Pinpoint the cell where the given text exists, returning its (x, y) midpoint coordinate. 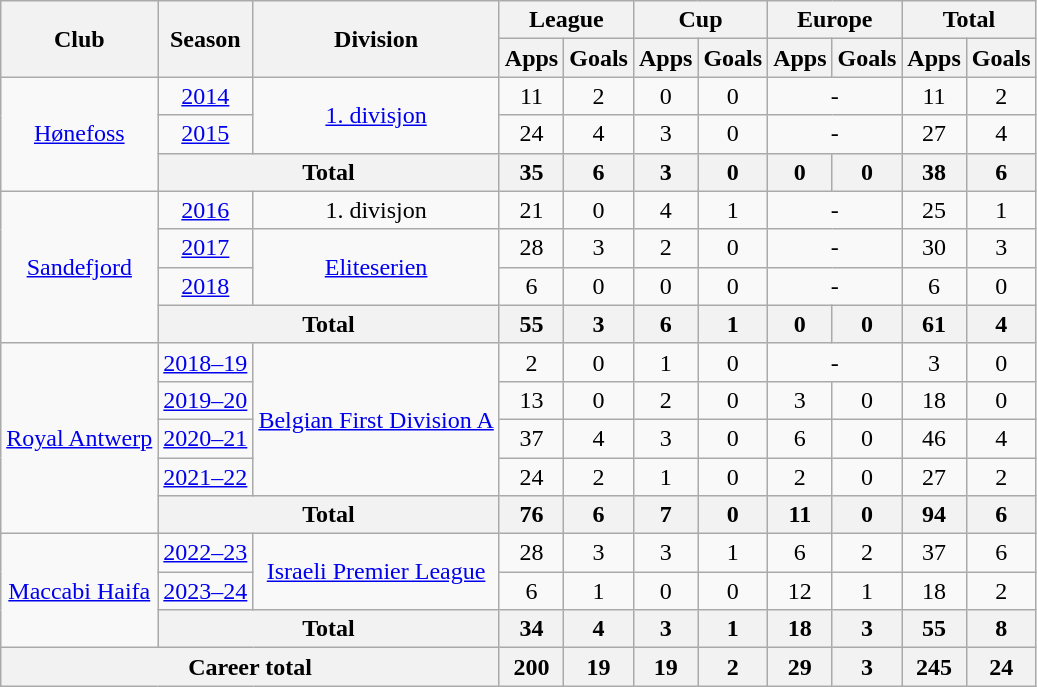
2016 (206, 210)
245 (934, 667)
12 (800, 591)
2018 (206, 286)
2023–24 (206, 591)
61 (934, 324)
35 (531, 172)
2019–20 (206, 400)
2015 (206, 134)
Belgian First Division A (376, 419)
Cup (700, 20)
29 (800, 667)
Europe (835, 20)
13 (531, 400)
30 (934, 248)
Hønefoss (80, 134)
38 (934, 172)
2018–19 (206, 362)
25 (934, 210)
46 (934, 438)
Israeli Premier League (376, 572)
21 (531, 210)
Club (80, 39)
76 (531, 515)
Season (206, 39)
2020–21 (206, 438)
Royal Antwerp (80, 438)
2022–23 (206, 553)
2014 (206, 96)
2021–22 (206, 477)
Career total (250, 667)
7 (665, 515)
Eliteserien (376, 267)
200 (531, 667)
Maccabi Haifa (80, 591)
8 (1001, 629)
Sandefjord (80, 267)
34 (531, 629)
2017 (206, 248)
94 (934, 515)
Division (376, 39)
League (566, 20)
